Scan for the cell matching the given text and deliver its [X, Y] coordinate at center. 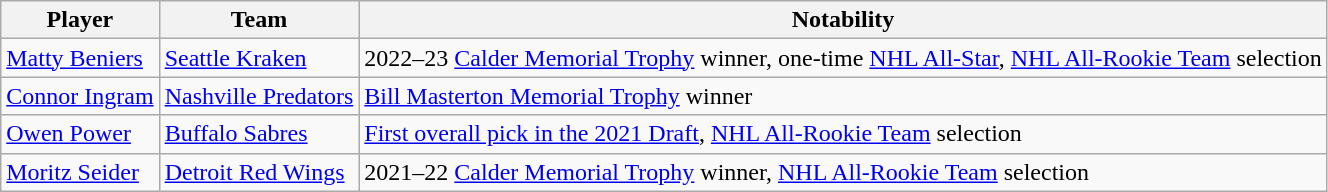
Notability [843, 20]
Team [259, 20]
Buffalo Sabres [259, 134]
2021–22 Calder Memorial Trophy winner, NHL All-Rookie Team selection [843, 172]
Nashville Predators [259, 96]
Moritz Seider [80, 172]
First overall pick in the 2021 Draft, NHL All-Rookie Team selection [843, 134]
Connor Ingram [80, 96]
Bill Masterton Memorial Trophy winner [843, 96]
Player [80, 20]
2022–23 Calder Memorial Trophy winner, one-time NHL All-Star, NHL All-Rookie Team selection [843, 58]
Seattle Kraken [259, 58]
Matty Beniers [80, 58]
Owen Power [80, 134]
Detroit Red Wings [259, 172]
